Locate the cell with the specified text and output its (X, Y) center coordinate. 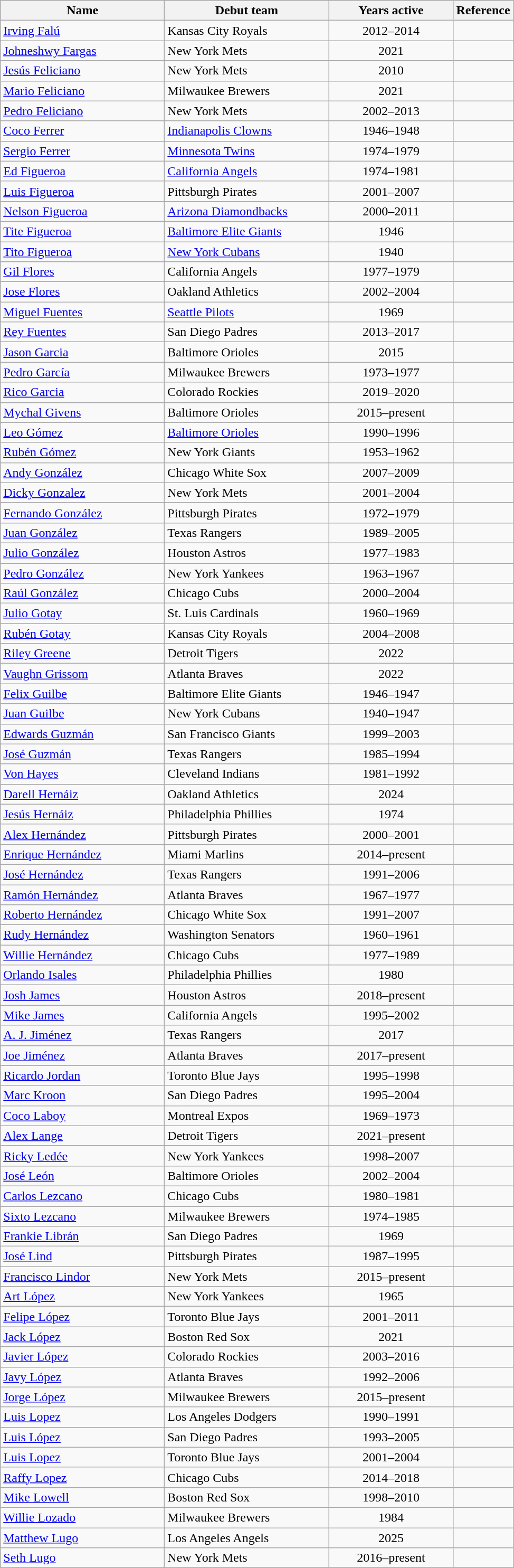
1999–2003 (391, 734)
Matthew Lugo (82, 1538)
1977–1983 (391, 553)
Mike James (82, 1015)
Gil Flores (82, 272)
Von Hayes (82, 774)
1972–1979 (391, 513)
Coco Laboy (82, 1116)
2017 (391, 1035)
Ed Figueroa (82, 171)
1987–1995 (391, 1257)
Roberto Hernández (82, 915)
New York Giants (247, 452)
2019–2020 (391, 392)
Indianapolis Clowns (247, 131)
Willie Hernández (82, 955)
Frankie Librán (82, 1236)
San Francisco Giants (247, 734)
2012–2014 (391, 31)
Juan Guilbe (82, 714)
1960–1961 (391, 935)
1981–1992 (391, 774)
Mario Feliciano (82, 91)
St. Luis Cardinals (247, 613)
1992–2006 (391, 1377)
2021–present (391, 1136)
Rico Garcia (82, 392)
Javy López (82, 1377)
Montreal Expos (247, 1116)
1977–1989 (391, 955)
Jorge López (82, 1397)
2014–2018 (391, 1477)
1980 (391, 975)
Jason Garcia (82, 352)
1980–1981 (391, 1196)
Jesús Feliciano (82, 71)
Darell Hernáiz (82, 794)
1974 (391, 814)
1974–1979 (391, 151)
Seattle Pilots (247, 312)
1984 (391, 1517)
Johneshwy Fargas (82, 51)
Raffy Lopez (82, 1477)
Juan González (82, 533)
1965 (391, 1297)
1991–2006 (391, 874)
Jose Flores (82, 292)
Julio Gotay (82, 613)
Carlos Lezcano (82, 1196)
1940–1947 (391, 714)
Javier López (82, 1357)
Alex Lange (82, 1136)
Marc Kroon (82, 1095)
2017–present (391, 1055)
Leo Gómez (82, 432)
1967–1977 (391, 895)
2010 (391, 71)
Los Angeles Angels (247, 1538)
Sergio Ferrer (82, 151)
1963–1967 (391, 573)
Art López (82, 1297)
Raúl González (82, 593)
1995–2004 (391, 1095)
2003–2016 (391, 1357)
1995–2002 (391, 1015)
2001–2007 (391, 191)
Arizona Diamondbacks (247, 211)
Josh James (82, 995)
1995–1998 (391, 1075)
Cleveland Indians (247, 774)
1989–2005 (391, 533)
1940 (391, 252)
Rubén Gotay (82, 634)
Years active (391, 11)
Luis Figueroa (82, 191)
Edwards Guzmán (82, 734)
Debut team (247, 11)
1973–1977 (391, 372)
Reference (483, 11)
2015 (391, 352)
Dicky Gonzalez (82, 493)
1998–2007 (391, 1156)
Jack López (82, 1337)
2024 (391, 794)
Pedro Feliciano (82, 111)
1969–1973 (391, 1116)
2014–present (391, 854)
2004–2008 (391, 634)
Tito Figueroa (82, 252)
2000–2004 (391, 593)
1990–1991 (391, 1417)
1946–1947 (391, 694)
Tite Figueroa (82, 231)
Fernando González (82, 513)
José Lind (82, 1257)
Pedro García (82, 372)
1990–1996 (391, 432)
Rudy Hernández (82, 935)
Ramón Hernández (82, 895)
1946 (391, 231)
2025 (391, 1538)
Ricardo Jordan (82, 1075)
Luis López (82, 1437)
1993–2005 (391, 1437)
Los Angeles Dodgers (247, 1417)
A. J. Jiménez (82, 1035)
Pedro González (82, 573)
Seth Lugo (82, 1558)
1985–1994 (391, 754)
1991–2007 (391, 915)
2000–2001 (391, 834)
Francisco Lindor (82, 1277)
1960–1969 (391, 613)
Mike Lowell (82, 1497)
Miami Marlins (247, 854)
1998–2010 (391, 1497)
Miguel Fuentes (82, 312)
1946–1948 (391, 131)
Orlando Isales (82, 975)
2018–present (391, 995)
José León (82, 1176)
Name (82, 11)
1977–1979 (391, 272)
2001–2011 (391, 1317)
2002–2013 (391, 111)
José Hernández (82, 874)
1974–1985 (391, 1216)
Riley Greene (82, 654)
Minnesota Twins (247, 151)
Washington Senators (247, 935)
Mychal Givens (82, 412)
Julio González (82, 553)
Joe Jiménez (82, 1055)
Felix Guilbe (82, 694)
Andy González (82, 473)
1974–1981 (391, 171)
Alex Hernández (82, 834)
Irving Falú (82, 31)
Vaughn Grissom (82, 674)
Rey Fuentes (82, 332)
Enrique Hernández (82, 854)
1953–1962 (391, 452)
Jesús Hernáiz (82, 814)
Coco Ferrer (82, 131)
Nelson Figueroa (82, 211)
2000–2011 (391, 211)
Felipe López (82, 1317)
Sixto Lezcano (82, 1216)
2007–2009 (391, 473)
2016–present (391, 1558)
Ricky Ledée (82, 1156)
Willie Lozado (82, 1517)
2013–2017 (391, 332)
Rubén Gómez (82, 452)
José Guzmán (82, 754)
